Scan for the cell matching the given text and deliver its (x, y) coordinate at center. 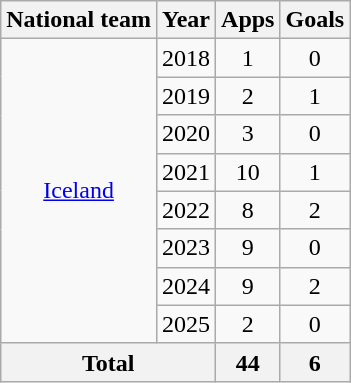
Iceland (79, 191)
Goals (315, 20)
2025 (186, 324)
Apps (248, 20)
Year (186, 20)
10 (248, 172)
6 (315, 362)
2019 (186, 96)
8 (248, 210)
44 (248, 362)
3 (248, 134)
2018 (186, 58)
2020 (186, 134)
Total (108, 362)
2023 (186, 248)
National team (79, 20)
2022 (186, 210)
2024 (186, 286)
2021 (186, 172)
